Find where the given text appears and provide that cell's center as [X, Y] coordinate. 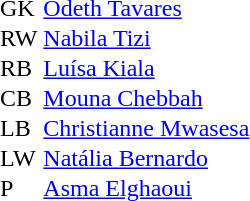
Mouna Chebbah [146, 98]
Christianne Mwasesa [146, 128]
Nabila Tizi [146, 38]
RB [18, 68]
Natália Bernardo [146, 158]
Luísa Kiala [146, 68]
LW [18, 158]
LB [18, 128]
RW [18, 38]
CB [18, 98]
